Provide the [X, Y] coordinate of the cell's center where the given text is located.  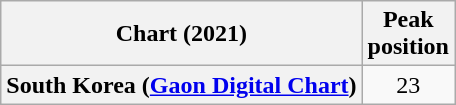
Peakposition [408, 34]
Chart (2021) [182, 34]
South Korea (Gaon Digital Chart) [182, 85]
23 [408, 85]
